Search for the cell housing the specified text and yield its (x, y) center coordinate. 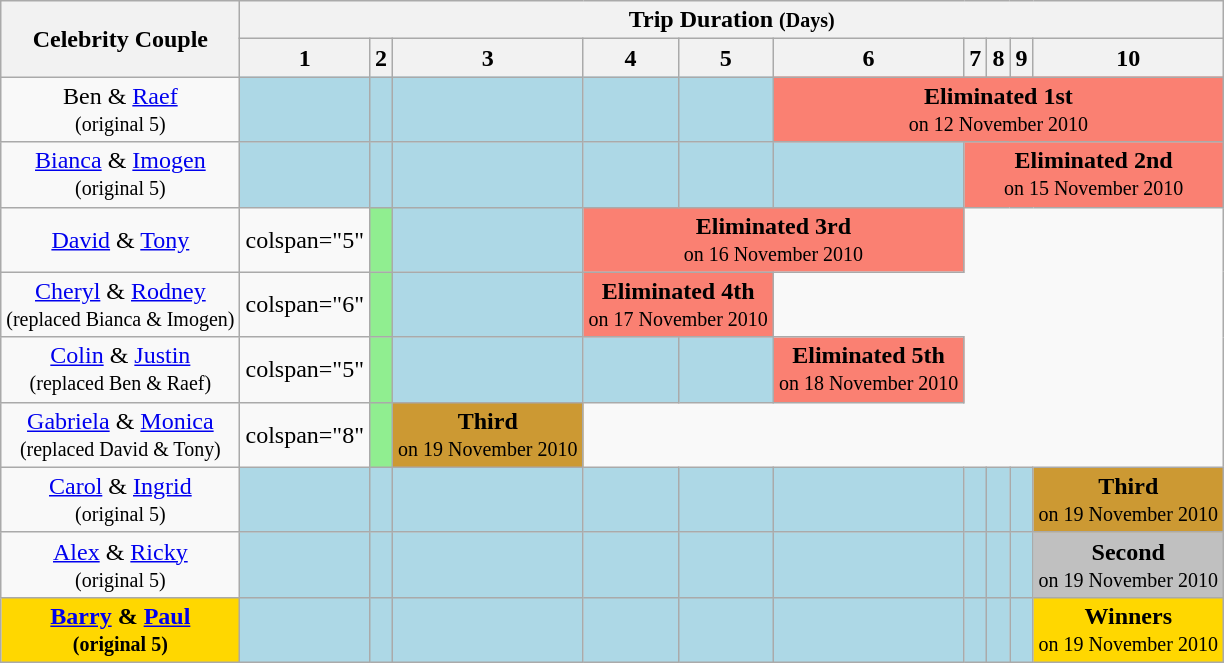
2 (380, 58)
Eliminated 2ndon 15 November 2010 (1094, 174)
Eliminated 5thon 18 November 2010 (868, 370)
Winnerson 19 November 2010 (1128, 630)
David & Tony (120, 240)
Alex & Ricky(original 5) (120, 564)
8 (998, 58)
Eliminated 3rdon 16 November 2010 (774, 240)
Trip Duration (Days) (732, 20)
Eliminated 4thon 17 November 2010 (678, 304)
Eliminated 1ston 12 November 2010 (998, 110)
Barry & Paul(original 5) (120, 630)
Secondon 19 November 2010 (1128, 564)
Carol & Ingrid(original 5) (120, 500)
9 (1022, 58)
3 (488, 58)
Celebrity Couple (120, 39)
6 (868, 58)
Gabriela & Monica(replaced David & Tony) (120, 434)
Bianca & Imogen(original 5) (120, 174)
colspan="6" (305, 304)
Ben & Raef(original 5) (120, 110)
4 (630, 58)
Colin & Justin(replaced Ben & Raef) (120, 370)
10 (1128, 58)
1 (305, 58)
7 (976, 58)
colspan="8" (305, 434)
5 (726, 58)
Cheryl & Rodney(replaced Bianca & Imogen) (120, 304)
